Return [x, y] of the center of cell containing provided text 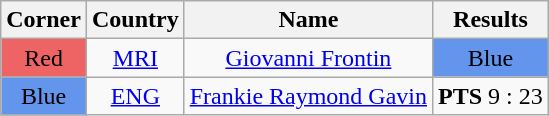
Giovanni Frontin [308, 58]
Country [135, 20]
PTS 9 : 23 [491, 96]
Frankie Raymond Gavin [308, 96]
Corner [44, 20]
MRI [135, 58]
ENG [135, 96]
Name [308, 20]
Red [44, 58]
Results [491, 20]
